Return (x, y) of the center of cell containing provided text 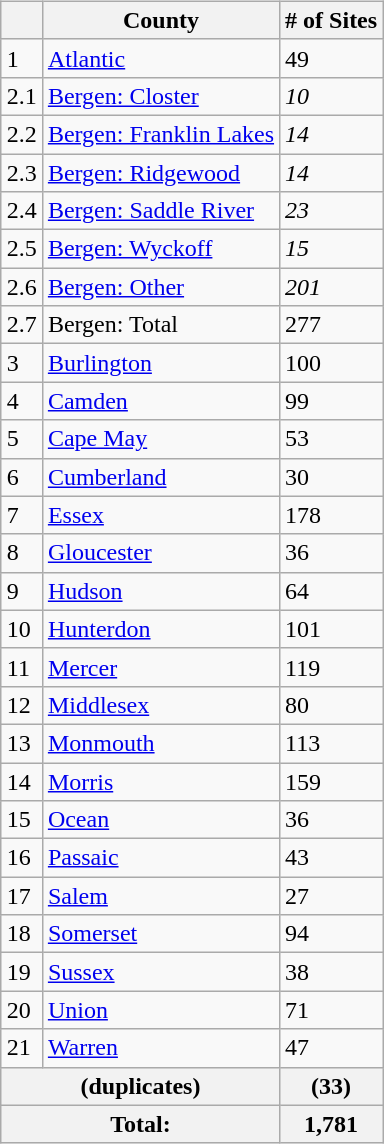
Union (160, 1010)
Monmouth (160, 743)
5 (22, 439)
23 (332, 211)
(duplicates) (140, 1086)
2.6 (22, 287)
201 (332, 287)
53 (332, 439)
49 (332, 58)
12 (22, 705)
Sussex (160, 972)
94 (332, 934)
Cape May (160, 439)
101 (332, 629)
80 (332, 705)
Bergen: Wyckoff (160, 249)
(33) (332, 1086)
9 (22, 591)
21 (22, 1048)
Middlesex (160, 705)
Cumberland (160, 477)
178 (332, 515)
Hunterdon (160, 629)
Total: (140, 1124)
113 (332, 743)
100 (332, 363)
64 (332, 591)
County (160, 20)
Gloucester (160, 553)
7 (22, 515)
Passaic (160, 858)
2.2 (22, 134)
Bergen: Other (160, 287)
38 (332, 972)
Mercer (160, 667)
20 (22, 1010)
Hudson (160, 591)
Essex (160, 515)
277 (332, 325)
43 (332, 858)
47 (332, 1048)
30 (332, 477)
17 (22, 896)
Morris (160, 781)
159 (332, 781)
11 (22, 667)
1 (22, 58)
1,781 (332, 1124)
2.4 (22, 211)
Bergen: Saddle River (160, 211)
Bergen: Closter (160, 96)
2.7 (22, 325)
Warren (160, 1048)
99 (332, 401)
Bergen: Franklin Lakes (160, 134)
Camden (160, 401)
18 (22, 934)
27 (332, 896)
8 (22, 553)
Bergen: Ridgewood (160, 173)
16 (22, 858)
3 (22, 363)
Ocean (160, 820)
19 (22, 972)
Atlantic (160, 58)
Bergen: Total (160, 325)
2.3 (22, 173)
119 (332, 667)
# of Sites (332, 20)
13 (22, 743)
Somerset (160, 934)
4 (22, 401)
Salem (160, 896)
71 (332, 1010)
Burlington (160, 363)
2.5 (22, 249)
6 (22, 477)
2.1 (22, 96)
